Locate the cell with the specified text and output its (x, y) center coordinate. 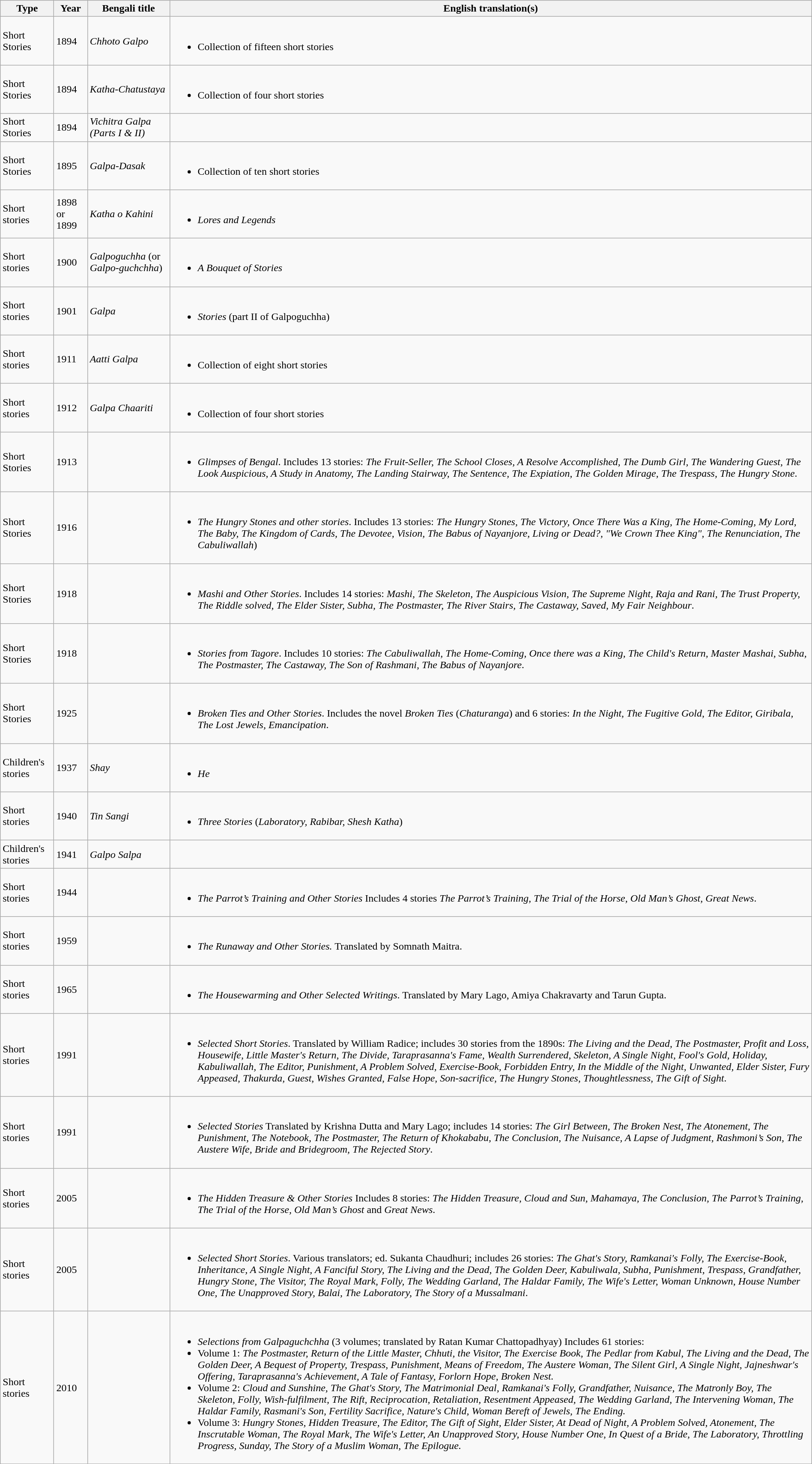
Collection of eight short stories (491, 359)
1937 (71, 768)
Tin Sangi (128, 816)
1916 (71, 528)
Galpo Salpa (128, 854)
He (491, 768)
The Housewarming and Other Selected Writings. Translated by Mary Lago, Amiya Chakravarty and Tarun Gupta. (491, 989)
1944 (71, 893)
Galpa (128, 311)
Galpoguchha (or Galpo-guchchha) (128, 262)
Lores and Legends (491, 214)
A Bouquet of Stories (491, 262)
1901 (71, 311)
Year (71, 9)
Three Stories (Laboratory, Rabibar, Shesh Katha) (491, 816)
2010 (71, 1387)
Stories (part II of Galpoguchha) (491, 311)
1965 (71, 989)
1912 (71, 408)
1941 (71, 854)
1959 (71, 941)
Galpa Chaariti (128, 408)
1911 (71, 359)
1898 or 1899 (71, 214)
Type (27, 9)
Bengali title (128, 9)
Katha-Chatustaya (128, 89)
The Runaway and Other Stories. Translated by Somnath Maitra. (491, 941)
Collection of ten short stories (491, 165)
English translation(s) (491, 9)
Galpa-Dasak (128, 165)
1900 (71, 262)
Katha o Kahini (128, 214)
Aatti Galpa (128, 359)
Shay (128, 768)
Chhoto Galpo (128, 41)
The Parrot’s Training and Other Stories Includes 4 stories The Parrot’s Training, The Trial of the Horse, Old Man’s Ghost, Great News. (491, 893)
1940 (71, 816)
1925 (71, 714)
1913 (71, 462)
Vichitra Galpa (Parts I & II) (128, 128)
Collection of fifteen short stories (491, 41)
1895 (71, 165)
